Output the (x, y) coordinate of the center of the cell containing the given text.  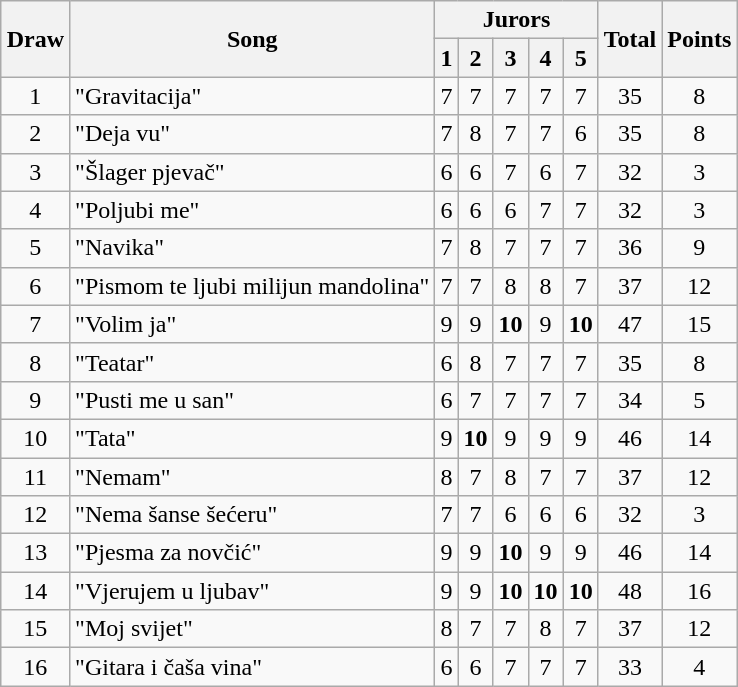
48 (630, 591)
"Pismom te ljubi milijun mandolina" (252, 286)
"Šlager pjevač" (252, 172)
"Pusti me u san" (252, 400)
"Vjerujem u ljubav" (252, 591)
"Teatar" (252, 362)
"Navika" (252, 248)
"Nema šanse šećeru" (252, 515)
34 (630, 400)
"Tata" (252, 438)
11 (35, 477)
"Gitara i čaša vina" (252, 667)
"Pjesma za novčić" (252, 553)
33 (630, 667)
Song (252, 39)
13 (35, 553)
36 (630, 248)
"Poljubi me" (252, 210)
47 (630, 324)
"Gravitacija" (252, 96)
Jurors (516, 20)
Draw (35, 39)
"Moj svijet" (252, 629)
"Volim ja" (252, 324)
"Deja vu" (252, 134)
Total (630, 39)
Points (700, 39)
"Nemam" (252, 477)
